Return [X, Y] of the center of cell containing provided text 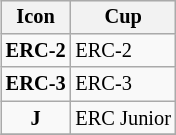
Icon [36, 17]
Cup [122, 17]
ERC Junior [122, 118]
J [36, 118]
